Identify which cell holds the provided text, then report its (x, y) central coordinate. 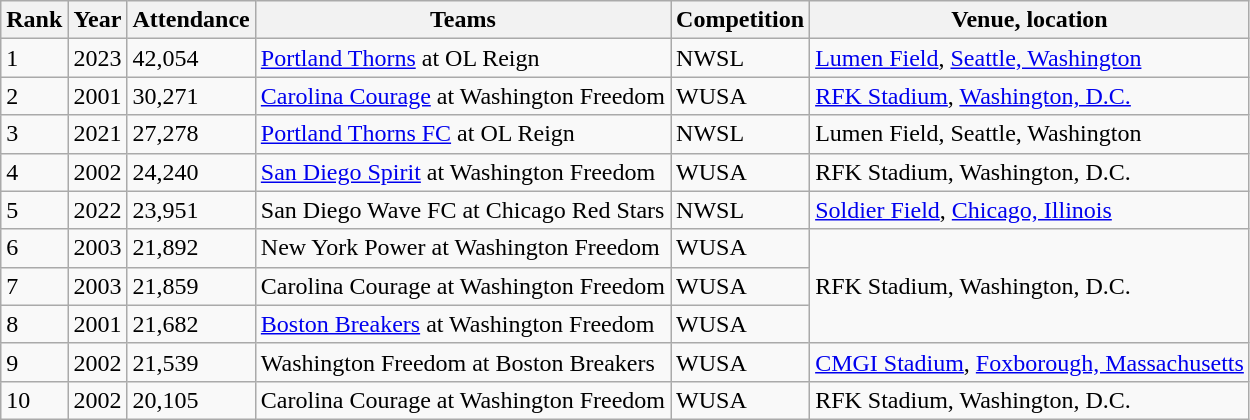
San Diego Spirit at Washington Freedom (462, 172)
Competition (740, 20)
2021 (98, 134)
Washington Freedom at Boston Breakers (462, 362)
20,105 (191, 400)
23,951 (191, 210)
Portland Thorns at OL Reign (462, 58)
Attendance (191, 20)
CMGI Stadium, Foxborough, Massachusetts (1030, 362)
2023 (98, 58)
21,682 (191, 324)
2 (34, 96)
Year (98, 20)
Teams (462, 20)
21,859 (191, 286)
7 (34, 286)
8 (34, 324)
5 (34, 210)
Soldier Field, Chicago, Illinois (1030, 210)
30,271 (191, 96)
3 (34, 134)
New York Power at Washington Freedom (462, 248)
9 (34, 362)
21,892 (191, 248)
4 (34, 172)
21,539 (191, 362)
Portland Thorns FC at OL Reign (462, 134)
Venue, location (1030, 20)
24,240 (191, 172)
Rank (34, 20)
1 (34, 58)
Boston Breakers at Washington Freedom (462, 324)
San Diego Wave FC at Chicago Red Stars (462, 210)
6 (34, 248)
10 (34, 400)
2022 (98, 210)
27,278 (191, 134)
42,054 (191, 58)
